Return the [x, y] coordinate for the center point of the cell that contains the specified text.  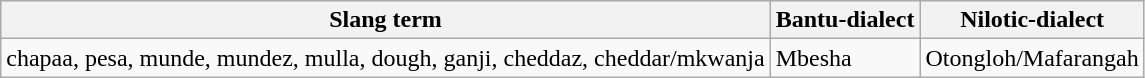
Slang term [386, 20]
Mbesha [845, 58]
chapaa, pesa, munde, mundez, mulla, dough, ganji, cheddaz, cheddar/mkwanja [386, 58]
Nilotic-dialect [1032, 20]
Bantu-dialect [845, 20]
Otongloh/Mafarangah [1032, 58]
